Determine the (X, Y) coordinate at the center of the cell enclosing the given text.  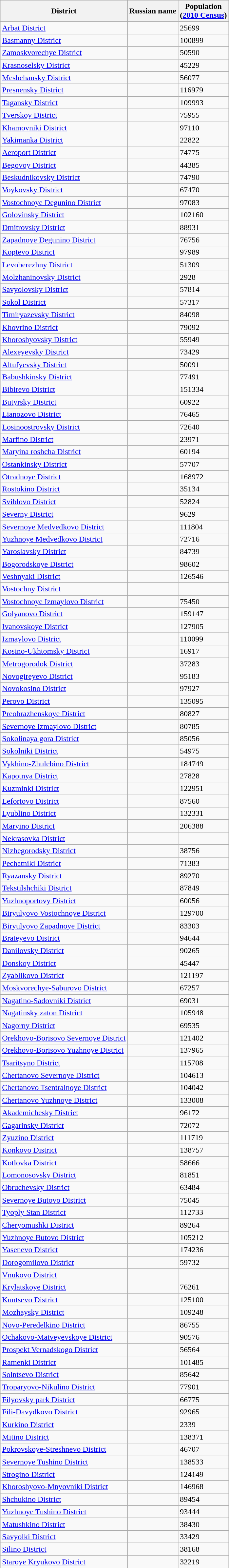
Khovrino District (64, 327)
77491 (203, 377)
Nizhegorodsky District (64, 851)
51309 (203, 265)
Ivanovskoye District (64, 626)
58666 (203, 1163)
Pechatniki District (64, 863)
Donskoy District (64, 963)
71383 (203, 863)
Lomonosovsky District (64, 1175)
101485 (203, 1362)
Bogorodskoye District (64, 564)
Severnoye Butovo District (64, 1200)
Molzhaninovsky District (64, 277)
121402 (203, 1038)
27828 (203, 776)
88931 (203, 227)
110099 (203, 639)
Brateyevo District (64, 938)
60194 (203, 452)
Tagansky District (64, 103)
Koptevo District (64, 252)
Bibirevo District (64, 390)
Beskudnikovsky District (64, 178)
Nekrasovka District (64, 838)
69031 (203, 1001)
168972 (203, 477)
Tverskoy District (64, 115)
Savyolki District (64, 1537)
Strogino District (64, 1474)
2928 (203, 277)
Maryina roshcha District (64, 452)
Levoberezhny District (64, 265)
Kotlovka District (64, 1163)
Nagatinsky zaton District (64, 1013)
116979 (203, 90)
Population(2010 Census) (203, 11)
Novokosino District (64, 689)
Biryulyovo Vostochnoye District (64, 913)
73429 (203, 352)
Chertanovo Severnoye District (64, 1075)
Troparyovo-Nikulino District (64, 1387)
74790 (203, 178)
Staroye Kryukovo District (64, 1562)
25699 (203, 28)
77901 (203, 1387)
16917 (203, 651)
Sokolniki District (64, 751)
33429 (203, 1537)
86755 (203, 1325)
56077 (203, 78)
96172 (203, 1113)
138533 (203, 1462)
125100 (203, 1300)
56564 (203, 1349)
Silino District (64, 1549)
85056 (203, 738)
Kuzminki District (64, 789)
Shchukino District (64, 1499)
Kuntsevo District (64, 1300)
Marfino District (64, 439)
Metrogorodok District (64, 664)
54975 (203, 751)
109993 (203, 103)
Yuzhnoportovy District (64, 901)
Krylatskoye District (64, 1287)
37283 (203, 664)
90265 (203, 950)
Dmitrovsky District (64, 227)
Nagorny District (64, 1025)
Akademichesky District (64, 1113)
67470 (203, 190)
Basmanny District (64, 40)
90576 (203, 1337)
Vnukovo District (64, 1275)
Zyablikovo District (64, 976)
138757 (203, 1150)
57707 (203, 464)
60922 (203, 402)
127905 (203, 626)
52824 (203, 502)
Zapadnoye Degunino District (64, 240)
97927 (203, 689)
133008 (203, 1100)
Orekhovo-Borisovo Severnoye District (64, 1038)
Vykhino-Zhulebino District (64, 764)
80785 (203, 726)
Konkovo District (64, 1150)
79092 (203, 327)
Mitino District (64, 1437)
83303 (203, 926)
104042 (203, 1088)
Lefortovo District (64, 801)
38756 (203, 851)
159147 (203, 614)
Babushkinsky District (64, 377)
Yaroslavsky District (64, 551)
72716 (203, 539)
63484 (203, 1188)
Matushkino District (64, 1524)
23971 (203, 439)
Meshchansky District (64, 78)
Sviblovo District (64, 502)
105948 (203, 1013)
151334 (203, 390)
Arbat District (64, 28)
85642 (203, 1375)
Gagarinsky District (64, 1125)
Presnensky District (64, 90)
76465 (203, 414)
Izmaylovo District (64, 639)
100899 (203, 40)
Tsaritsyno District (64, 1063)
Ostankinsky District (64, 464)
22822 (203, 140)
75955 (203, 115)
Krasnoselsky District (64, 65)
115708 (203, 1063)
Tyoply Stan District (64, 1213)
105212 (203, 1237)
129700 (203, 913)
Lyublino District (64, 813)
104613 (203, 1075)
75450 (203, 602)
80827 (203, 714)
69535 (203, 1025)
Filyovsky park District (64, 1400)
55949 (203, 339)
184749 (203, 764)
Khoroshyovsky District (64, 339)
Zyuzino District (64, 1138)
111804 (203, 526)
75045 (203, 1200)
126546 (203, 577)
Kosino-Ukhtomsky District (64, 651)
121197 (203, 976)
132331 (203, 813)
111719 (203, 1138)
81851 (203, 1175)
92965 (203, 1412)
84739 (203, 551)
76261 (203, 1287)
66775 (203, 1400)
Obruchevsky District (64, 1188)
72072 (203, 1125)
Ramenki District (64, 1362)
93444 (203, 1512)
Perovo District (64, 701)
44385 (203, 165)
67257 (203, 988)
Preobrazhenskoye District (64, 714)
135095 (203, 701)
Tekstilshchiki District (64, 888)
60056 (203, 901)
146968 (203, 1487)
Novogireyevo District (64, 676)
Chertanovo Yuzhnoye District (64, 1100)
72640 (203, 427)
50091 (203, 365)
Savyolovsky District (64, 290)
Begovoy District (64, 165)
76756 (203, 240)
Yasenevo District (64, 1250)
2339 (203, 1425)
Yuzhnoye Tushino District (64, 1512)
35134 (203, 489)
57814 (203, 290)
Severnoye Izmaylovo District (64, 726)
87560 (203, 801)
38430 (203, 1524)
Vostochnoye Izmaylovo District (64, 602)
45447 (203, 963)
38168 (203, 1549)
Nagatino-Sadovniki District (64, 1001)
Severnoye Tushino District (64, 1462)
Ryazansky District (64, 876)
32219 (203, 1562)
112733 (203, 1213)
87849 (203, 888)
Zamoskvorechye District (64, 53)
102160 (203, 215)
Altufyevsky District (64, 365)
Cheryomushki District (64, 1225)
97083 (203, 202)
89264 (203, 1225)
Timiryazevsky District (64, 315)
84098 (203, 315)
94644 (203, 938)
Pokrovskoye-Streshnevo District (64, 1449)
174236 (203, 1250)
Khoroshyovo-Mnyovniki District (64, 1487)
89270 (203, 876)
138371 (203, 1437)
Losinoostrovsky District (64, 427)
Mozhaysky District (64, 1312)
Moskvorechye-Saburovo District (64, 988)
Sokol District (64, 302)
Sokolinaya gora District (64, 738)
Danilovsky District (64, 950)
Kurkino District (64, 1425)
50590 (203, 53)
Fili-Davydkovo District (64, 1412)
Voykovsky District (64, 190)
206388 (203, 826)
57317 (203, 302)
74775 (203, 152)
95183 (203, 676)
Prospekt Vernadskogo District (64, 1349)
97110 (203, 127)
98602 (203, 564)
Solntsevo District (64, 1375)
89454 (203, 1499)
Otradnoye District (64, 477)
137965 (203, 1050)
Alexeyevsky District (64, 352)
Novo-Peredelkino District (64, 1325)
Severnoye Medvedkovo District (64, 526)
45229 (203, 65)
Yuzhnoye Medvedkovo District (64, 539)
Golyanovo District (64, 614)
Butyrsky District (64, 402)
Orekhovo-Borisovo Yuzhnoye District (64, 1050)
Golovinsky District (64, 215)
109248 (203, 1312)
Vostochny District (64, 589)
Yuzhnoye Butovo District (64, 1237)
97989 (203, 252)
Yakimanka District (64, 140)
59732 (203, 1262)
Kapotnya District (64, 776)
122951 (203, 789)
Maryino District (64, 826)
Russian name (153, 11)
124149 (203, 1474)
Severny District (64, 514)
46707 (203, 1449)
Biryulyovo Zapadnoye District (64, 926)
9629 (203, 514)
District (64, 11)
Chertanovo Tsentralnoye District (64, 1088)
Vostochnoye Degunino District (64, 202)
Dorogomilovo District (64, 1262)
Ochakovo-Matveyevskoye District (64, 1337)
Rostokino District (64, 489)
Veshnyaki District (64, 577)
Khamovniki District (64, 127)
Lianozovo District (64, 414)
Aeroport District (64, 152)
